Search for the cell housing the specified text and yield its [X, Y] center coordinate. 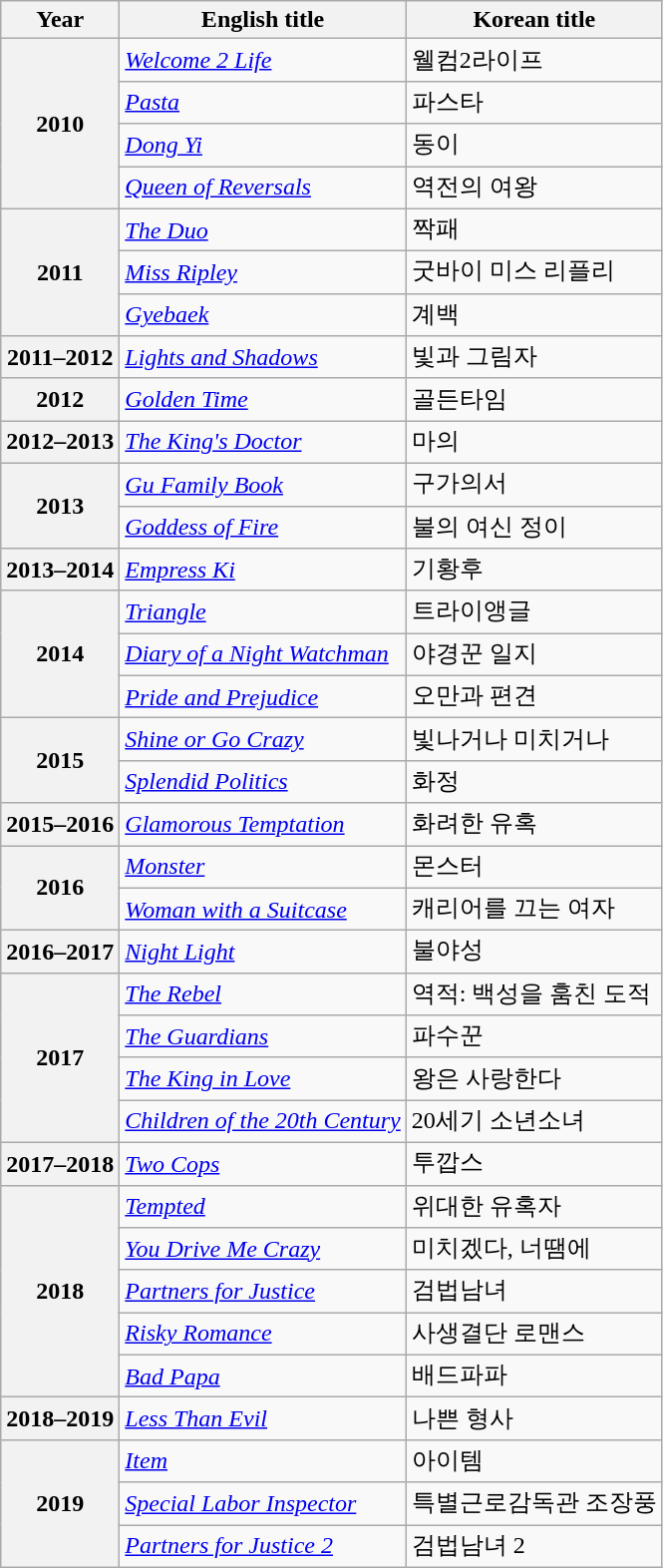
야경꾼 일지 [534, 654]
나쁜 형사 [534, 1418]
Lights and Shadows [263, 357]
2011 [60, 272]
2012–2013 [60, 443]
불야성 [534, 952]
The Rebel [263, 993]
English title [263, 20]
위대한 유혹자 [534, 1207]
2017 [60, 1057]
Glamorous Temptation [263, 824]
미치겠다, 너땜에 [534, 1249]
배드파파 [534, 1376]
Miss Ripley [263, 273]
계백 [534, 315]
불의 여신 정이 [534, 527]
Queen of Reversals [263, 188]
화정 [534, 782]
Triangle [263, 612]
Monster [263, 868]
2017–2018 [60, 1163]
사생결단 로맨스 [534, 1335]
20세기 소년소녀 [534, 1121]
Tempted [263, 1207]
짝패 [534, 229]
Welcome 2 Life [263, 60]
Partners for Justice 2 [263, 1546]
Gu Family Book [263, 485]
2014 [60, 654]
트라이앵글 [534, 612]
2013–2014 [60, 571]
The King's Doctor [263, 443]
Korean title [534, 20]
Less Than Evil [263, 1418]
2019 [60, 1503]
구가의서 [534, 485]
동이 [534, 146]
Risky Romance [263, 1335]
기황후 [534, 571]
Empress Ki [263, 571]
Splendid Politics [263, 782]
Children of the 20th Century [263, 1121]
웰컴2라이프 [534, 60]
Year [60, 20]
굿바이 미스 리플리 [534, 273]
2012 [60, 399]
2011–2012 [60, 357]
빛나거나 미치거나 [534, 740]
The Guardians [263, 1037]
Partners for Justice [263, 1291]
2015–2016 [60, 824]
Special Labor Inspector [263, 1504]
파수꾼 [534, 1037]
Bad Papa [263, 1376]
투깝스 [534, 1163]
2016–2017 [60, 952]
Dong Yi [263, 146]
Pasta [263, 102]
2016 [60, 888]
파스타 [534, 102]
2018 [60, 1291]
Gyebaek [263, 315]
아이템 [534, 1460]
화려한 유혹 [534, 824]
골든타임 [534, 399]
Woman with a Suitcase [263, 910]
Night Light [263, 952]
2010 [60, 124]
검법남녀 [534, 1291]
The Duo [263, 229]
마의 [534, 443]
검법남녀 2 [534, 1546]
You Drive Me Crazy [263, 1249]
역전의 여왕 [534, 188]
특별근로감독관 조장풍 [534, 1504]
Shine or Go Crazy [263, 740]
2018–2019 [60, 1418]
Golden Time [263, 399]
빛과 그림자 [534, 357]
오만과 편견 [534, 696]
몬스터 [534, 868]
Goddess of Fire [263, 527]
캐리어를 끄는 여자 [534, 910]
The King in Love [263, 1079]
2015 [60, 760]
Item [263, 1460]
Pride and Prejudice [263, 696]
Two Cops [263, 1163]
Diary of a Night Watchman [263, 654]
역적: 백성을 훔친 도적 [534, 993]
왕은 사랑한다 [534, 1079]
2013 [60, 505]
